Locate the cell with the specified text and output its [x, y] center coordinate. 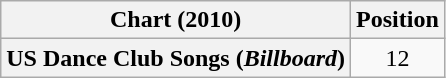
US Dance Club Songs (Billboard) [176, 58]
Chart (2010) [176, 20]
Position [398, 20]
12 [398, 58]
